For the text-containing cell, return its midpoint in [X, Y] coordinate format. 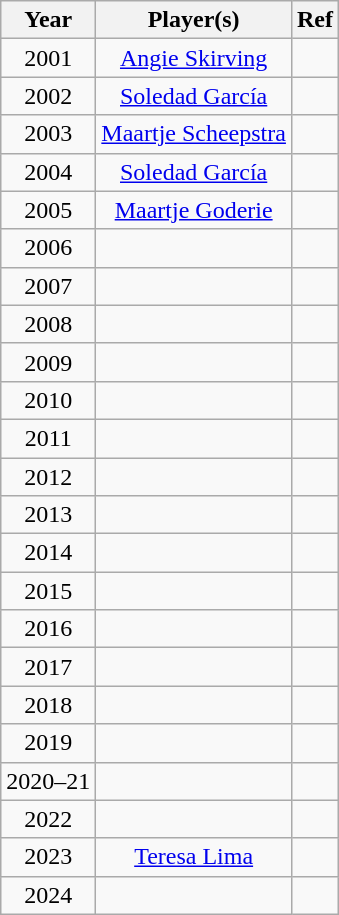
Ref [314, 20]
Year [48, 20]
2013 [48, 515]
2014 [48, 553]
2009 [48, 362]
Teresa Lima [194, 857]
Angie Skirving [194, 58]
2001 [48, 58]
Maartje Scheepstra [194, 134]
2022 [48, 819]
2019 [48, 743]
2005 [48, 210]
Maartje Goderie [194, 210]
2024 [48, 895]
2020–21 [48, 781]
2016 [48, 629]
2007 [48, 286]
2011 [48, 438]
2012 [48, 477]
2018 [48, 705]
2017 [48, 667]
2008 [48, 324]
2006 [48, 248]
Player(s) [194, 20]
2015 [48, 591]
2023 [48, 857]
2004 [48, 172]
2002 [48, 96]
2010 [48, 400]
2003 [48, 134]
